Pinpoint the cell where the given text exists, returning its [x, y] midpoint coordinate. 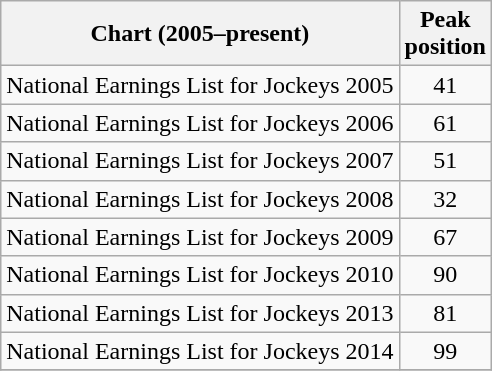
National Earnings List for Jockeys 2008 [200, 199]
61 [445, 123]
National Earnings List for Jockeys 2006 [200, 123]
National Earnings List for Jockeys 2013 [200, 313]
32 [445, 199]
41 [445, 85]
National Earnings List for Jockeys 2009 [200, 237]
National Earnings List for Jockeys 2005 [200, 85]
51 [445, 161]
National Earnings List for Jockeys 2010 [200, 275]
67 [445, 237]
Chart (2005–present) [200, 34]
National Earnings List for Jockeys 2007 [200, 161]
90 [445, 275]
99 [445, 351]
81 [445, 313]
Peakposition [445, 34]
National Earnings List for Jockeys 2014 [200, 351]
